Extract the [X, Y] coordinate from the center of the cell holding the provided text.  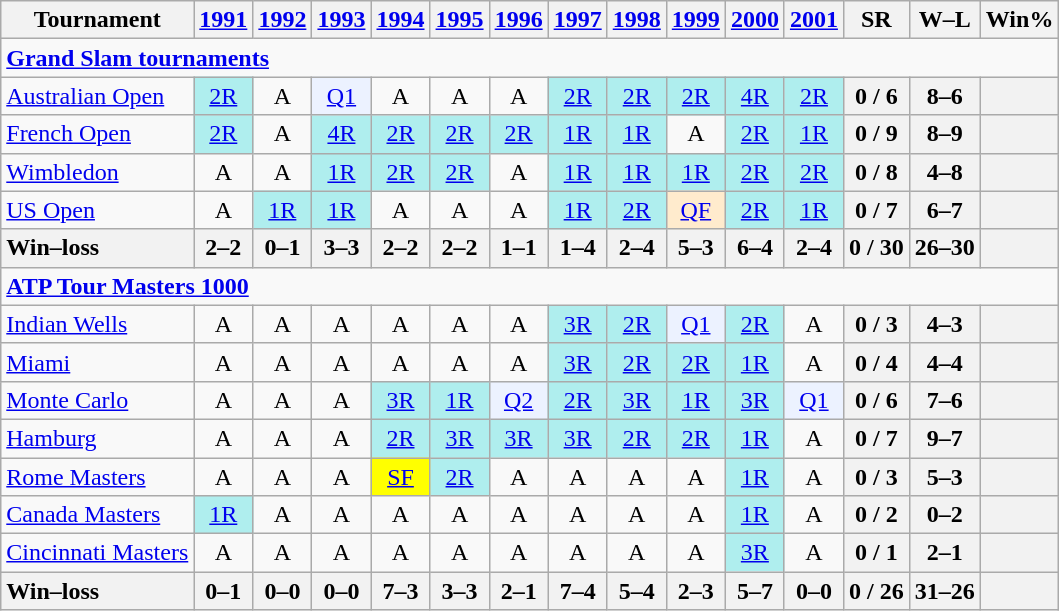
4–8 [944, 172]
1–4 [578, 248]
Miami [98, 362]
Win% [1020, 20]
Wimbledon [98, 172]
7–3 [400, 591]
6–7 [944, 210]
W–L [944, 20]
SR [876, 20]
1997 [578, 20]
1991 [224, 20]
Monte Carlo [98, 400]
2001 [814, 20]
Q2 [518, 400]
French Open [98, 134]
1995 [460, 20]
26–30 [944, 248]
ATP Tour Masters 1000 [530, 286]
1996 [518, 20]
Grand Slam tournaments [530, 58]
7–6 [944, 400]
4–3 [944, 324]
Tournament [98, 20]
1992 [282, 20]
5–7 [754, 591]
Indian Wells [98, 324]
0 / 4 [876, 362]
9–7 [944, 438]
0 / 30 [876, 248]
6–4 [754, 248]
0 / 26 [876, 591]
31–26 [944, 591]
1993 [342, 20]
Australian Open [98, 96]
1998 [636, 20]
0 / 8 [876, 172]
4–4 [944, 362]
US Open [98, 210]
0 / 1 [876, 553]
2–3 [696, 591]
Cincinnati Masters [98, 553]
2000 [754, 20]
7–4 [578, 591]
8–6 [944, 96]
Hamburg [98, 438]
1999 [696, 20]
Canada Masters [98, 515]
1994 [400, 20]
Rome Masters [98, 477]
1–1 [518, 248]
0–2 [944, 515]
0 / 9 [876, 134]
0 / 2 [876, 515]
SF [400, 477]
8–9 [944, 134]
5–4 [636, 591]
QF [696, 210]
